Find where the given text appears and provide that cell's center as (x, y) coordinate. 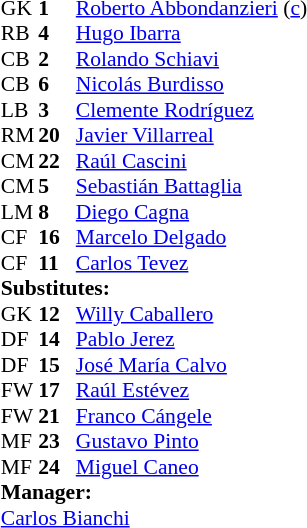
8 (57, 212)
LM (20, 212)
Gustavo Pinto (192, 441)
Raúl Cascini (192, 161)
15 (57, 365)
Raúl Estévez (192, 391)
22 (57, 161)
Rolando Schiavi (192, 59)
LB (20, 110)
4 (57, 33)
Nicolás Burdisso (192, 85)
16 (57, 237)
21 (57, 416)
12 (57, 314)
5 (57, 187)
Manager: (154, 493)
14 (57, 339)
José María Calvo (192, 365)
RM (20, 135)
Diego Cagna (192, 212)
2 (57, 59)
11 (57, 263)
Clemente Rodríguez (192, 110)
24 (57, 467)
17 (57, 391)
Willy Caballero (192, 314)
RB (20, 33)
Javier Villarreal (192, 135)
3 (57, 110)
Carlos Tevez (192, 263)
Marcelo Delgado (192, 237)
Sebastián Battaglia (192, 187)
Substitutes: (154, 289)
6 (57, 85)
Franco Cángele (192, 416)
20 (57, 135)
Pablo Jerez (192, 339)
GK (20, 314)
Miguel Caneo (192, 467)
Hugo Ibarra (192, 33)
23 (57, 441)
